Return [X, Y] of the center of cell containing provided text 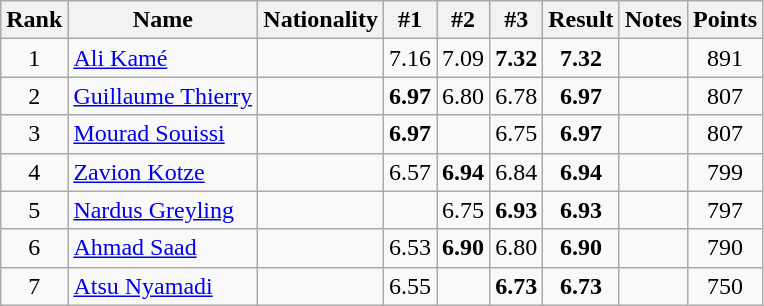
Ahmad Saad [163, 248]
6.84 [516, 172]
Rank [34, 20]
Mourad Souissi [163, 134]
Nardus Greyling [163, 210]
Name [163, 20]
6 [34, 248]
#3 [516, 20]
3 [34, 134]
891 [724, 58]
7.16 [410, 58]
6.53 [410, 248]
797 [724, 210]
750 [724, 286]
7 [34, 286]
Nationality [321, 20]
6.78 [516, 96]
6.57 [410, 172]
2 [34, 96]
7.09 [464, 58]
#1 [410, 20]
Ali Kamé [163, 58]
4 [34, 172]
Zavion Kotze [163, 172]
799 [724, 172]
1 [34, 58]
Result [581, 20]
790 [724, 248]
6.55 [410, 286]
Notes [653, 20]
5 [34, 210]
Atsu Nyamadi [163, 286]
Points [724, 20]
Guillaume Thierry [163, 96]
#2 [464, 20]
